From the cell containing the given text, extract its center point as [X, Y] coordinate. 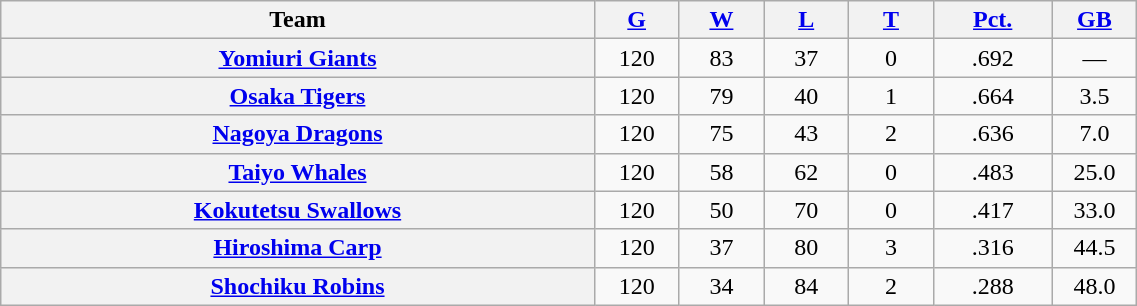
Hiroshima Carp [298, 248]
58 [722, 172]
L [806, 20]
Pct. [992, 20]
62 [806, 172]
Shochiku Robins [298, 286]
75 [722, 134]
.664 [992, 96]
W [722, 20]
44.5 [1094, 248]
Kokutetsu Swallows [298, 210]
Yomiuri Giants [298, 58]
40 [806, 96]
T [892, 20]
.417 [992, 210]
3.5 [1094, 96]
1 [892, 96]
80 [806, 248]
33.0 [1094, 210]
84 [806, 286]
48.0 [1094, 286]
— [1094, 58]
83 [722, 58]
50 [722, 210]
G [636, 20]
.636 [992, 134]
3 [892, 248]
79 [722, 96]
Nagoya Dragons [298, 134]
43 [806, 134]
Team [298, 20]
7.0 [1094, 134]
.692 [992, 58]
GB [1094, 20]
.288 [992, 286]
Osaka Tigers [298, 96]
Taiyo Whales [298, 172]
.483 [992, 172]
70 [806, 210]
25.0 [1094, 172]
.316 [992, 248]
34 [722, 286]
